Determine the (x, y) coordinate at the center of the cell enclosing the given text.  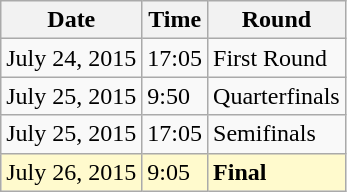
Semifinals (277, 134)
July 26, 2015 (72, 172)
Date (72, 20)
Final (277, 172)
9:50 (175, 96)
July 24, 2015 (72, 58)
Round (277, 20)
9:05 (175, 172)
Quarterfinals (277, 96)
First Round (277, 58)
Time (175, 20)
